Search for the cell housing the specified text and yield its [X, Y] center coordinate. 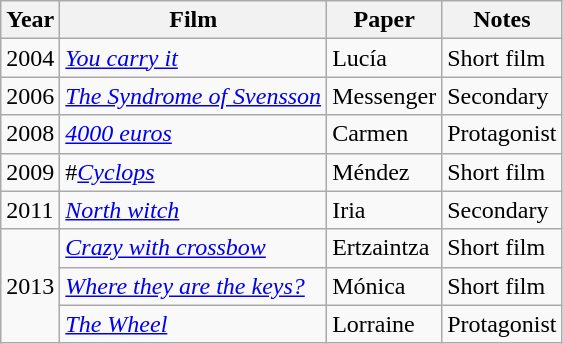
#Cyclops [194, 172]
2013 [30, 286]
2006 [30, 96]
4000 euros [194, 134]
2008 [30, 134]
Mónica [384, 286]
The Wheel [194, 324]
Ertzaintza [384, 248]
2011 [30, 210]
Lucía [384, 58]
Carmen [384, 134]
Notes [502, 20]
Crazy with crossbow [194, 248]
Iria [384, 210]
Messenger [384, 96]
You carry it [194, 58]
Paper [384, 20]
The Syndrome of Svensson [194, 96]
Where they are the keys? [194, 286]
Year [30, 20]
2004 [30, 58]
2009 [30, 172]
Lorraine [384, 324]
North witch [194, 210]
Méndez [384, 172]
Film [194, 20]
